Capture the cell that displays the provided text and extract its [X, Y] central coordinate. 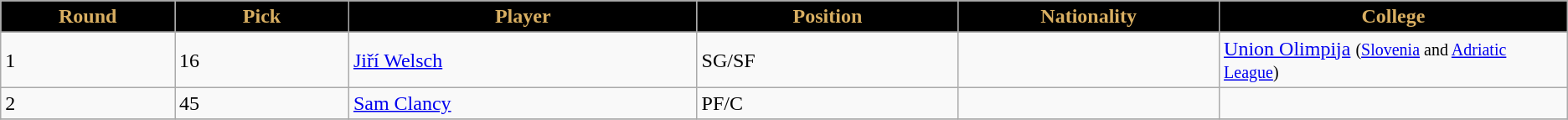
Union Olimpija (Slovenia and Adriatic League) [1394, 60]
Position [828, 17]
SG/SF [828, 60]
2 [88, 103]
College [1394, 17]
Pick [262, 17]
16 [262, 60]
1 [88, 60]
Sam Clancy [523, 103]
Player [523, 17]
45 [262, 103]
Nationality [1089, 17]
Round [88, 17]
Jiří Welsch [523, 60]
PF/C [828, 103]
